Locate the cell with the specified text and output its [x, y] center coordinate. 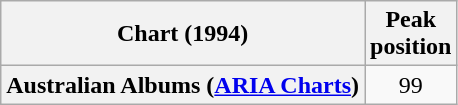
99 [411, 85]
Chart (1994) [183, 34]
Australian Albums (ARIA Charts) [183, 85]
Peakposition [411, 34]
